Return the [x, y] coordinate for the center point of the cell that contains the specified text.  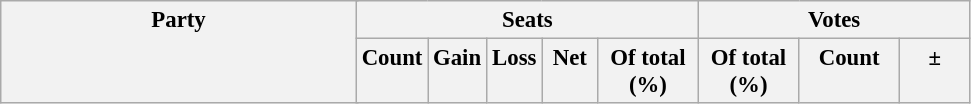
Loss [514, 72]
Party [179, 52]
Seats [527, 20]
± [934, 72]
Votes [834, 20]
Gain [458, 72]
Net [570, 72]
